Return [X, Y] of the center of cell containing provided text 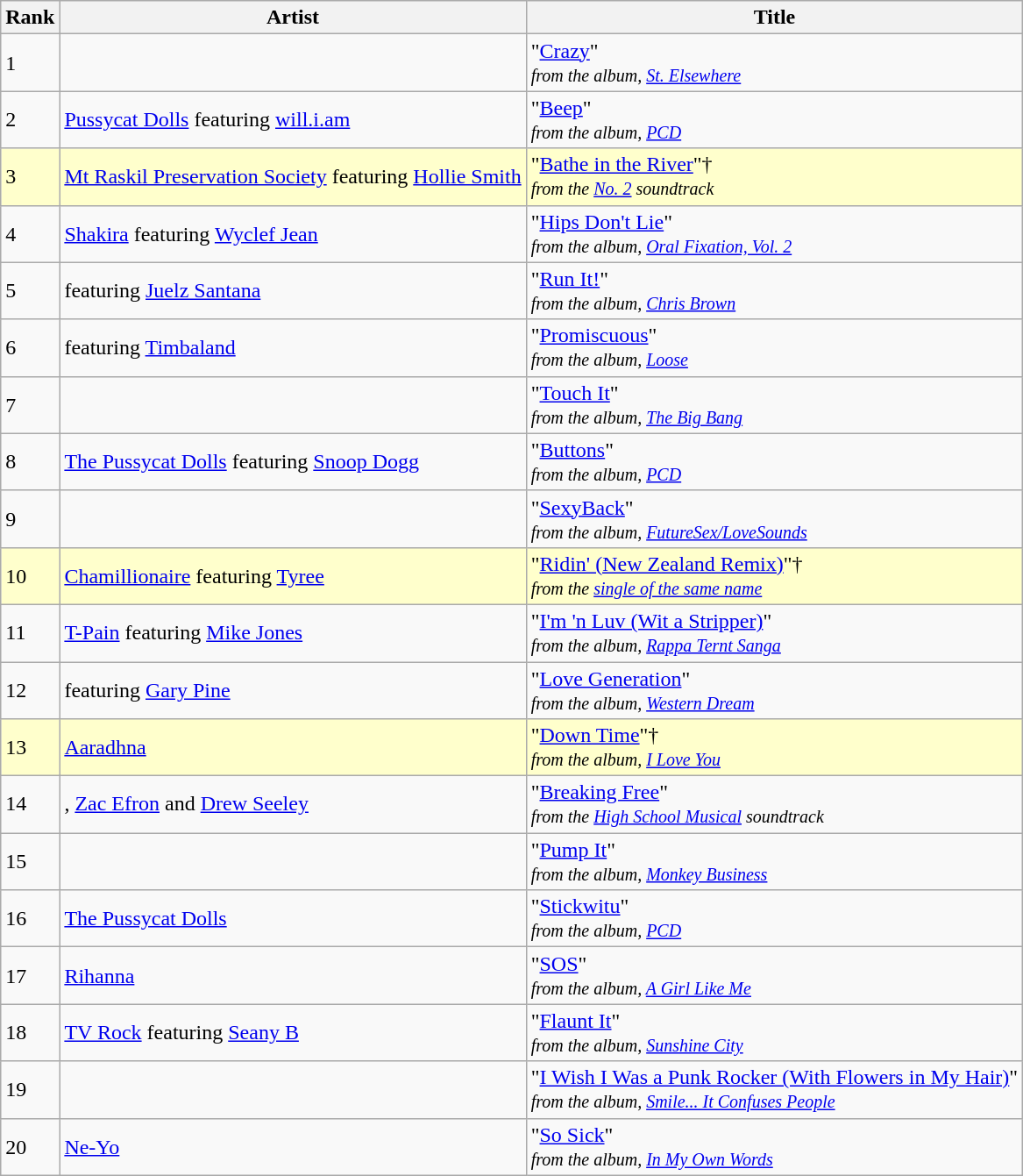
8 [30, 461]
19 [30, 1089]
Shakira featuring Wyclef Jean [293, 233]
Title [775, 18]
6 [30, 347]
"Touch It" from the album, The Big Bang [775, 405]
2 [30, 119]
"Breaking Free" from the High School Musical soundtrack [775, 805]
"Run It!" from the album, Chris Brown [775, 291]
Aaradhna [293, 747]
4 [30, 233]
featuring Juelz Santana [293, 291]
The Pussycat Dolls featuring Snoop Dogg [293, 461]
20 [30, 1147]
"Love Generation" from the album, Western Dream [775, 689]
Ne-Yo [293, 1147]
, Zac Efron and Drew Seeley [293, 805]
16 [30, 919]
"SexyBack" from the album, FutureSex/LoveSounds [775, 519]
Rihanna [293, 975]
7 [30, 405]
"Beep" from the album, PCD [775, 119]
Rank [30, 18]
"Crazy" from the album, St. Elsewhere [775, 63]
"Hips Don't Lie" from the album, Oral Fixation, Vol. 2 [775, 233]
1 [30, 63]
"Buttons" from the album, PCD [775, 461]
11 [30, 633]
"Down Time"† from the album, I Love You [775, 747]
The Pussycat Dolls [293, 919]
T-Pain featuring Mike Jones [293, 633]
"Flaunt It" from the album, Sunshine City [775, 1033]
18 [30, 1033]
Mt Raskil Preservation Society featuring Hollie Smith [293, 177]
"Promiscuous" from the album, Loose [775, 347]
"Pump It" from the album, Monkey Business [775, 861]
14 [30, 805]
"So Sick" from the album, In My Own Words [775, 1147]
"Ridin' (New Zealand Remix)"† from the single of the same name [775, 575]
Chamillionaire featuring Tyree [293, 575]
"I'm 'n Luv (Wit a Stripper)" from the album, Rappa Ternt Sanga [775, 633]
15 [30, 861]
"I Wish I Was a Punk Rocker (With Flowers in My Hair)" from the album, Smile... It Confuses People [775, 1089]
Artist [293, 18]
12 [30, 689]
"SOS" from the album, A Girl Like Me [775, 975]
9 [30, 519]
Pussycat Dolls featuring will.i.am [293, 119]
3 [30, 177]
featuring Timbaland [293, 347]
TV Rock featuring Seany B [293, 1033]
13 [30, 747]
"Bathe in the River"† from the No. 2 soundtrack [775, 177]
17 [30, 975]
"Stickwitu" from the album, PCD [775, 919]
5 [30, 291]
10 [30, 575]
featuring Gary Pine [293, 689]
